Locate the cell with the specified text and output its (x, y) center coordinate. 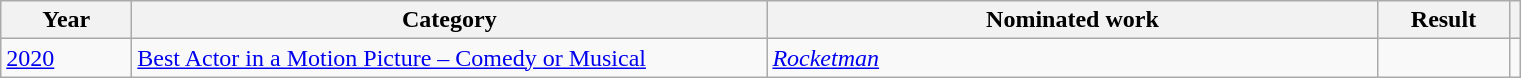
2020 (66, 58)
Result (1444, 20)
Best Actor in a Motion Picture – Comedy or Musical (450, 58)
Category (450, 20)
Nominated work (1072, 20)
Rocketman (1072, 58)
Year (66, 20)
